Scan for the cell matching the given text and deliver its [X, Y] coordinate at center. 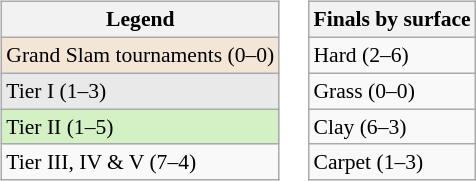
Grand Slam tournaments (0–0) [140, 55]
Legend [140, 20]
Clay (6–3) [392, 127]
Carpet (1–3) [392, 162]
Tier II (1–5) [140, 127]
Grass (0–0) [392, 91]
Tier III, IV & V (7–4) [140, 162]
Tier I (1–3) [140, 91]
Hard (2–6) [392, 55]
Finals by surface [392, 20]
